Capture the cell that displays the provided text and extract its (X, Y) central coordinate. 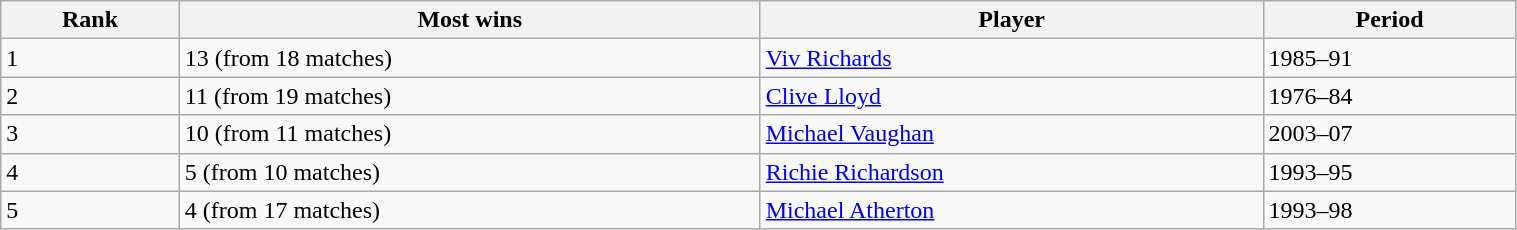
1993–95 (1390, 172)
1993–98 (1390, 210)
Clive Lloyd (1012, 96)
Michael Vaughan (1012, 134)
4 (90, 172)
Richie Richardson (1012, 172)
2 (90, 96)
4 (from 17 matches) (470, 210)
Viv Richards (1012, 58)
Player (1012, 20)
Michael Atherton (1012, 210)
1976–84 (1390, 96)
Most wins (470, 20)
13 (from 18 matches) (470, 58)
2003–07 (1390, 134)
3 (90, 134)
Period (1390, 20)
1 (90, 58)
Rank (90, 20)
1985–91 (1390, 58)
5 (90, 210)
11 (from 19 matches) (470, 96)
5 (from 10 matches) (470, 172)
10 (from 11 matches) (470, 134)
